Output the (X, Y) coordinate of the center of the cell containing the given text.  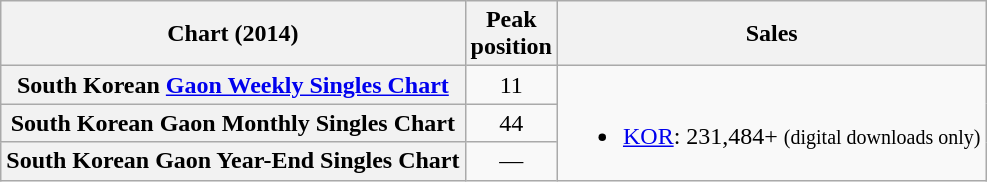
Peakposition (511, 34)
South Korean Gaon Monthly Singles Chart (233, 123)
KOR: 231,484+ (digital downloads only) (772, 123)
South Korean Gaon Weekly Singles Chart (233, 85)
Sales (772, 34)
— (511, 161)
Chart (2014) (233, 34)
South Korean Gaon Year-End Singles Chart (233, 161)
44 (511, 123)
11 (511, 85)
